Return the [X, Y] coordinate for the center point of the cell that contains the specified text.  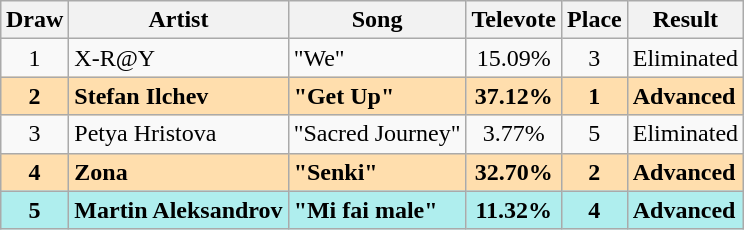
Petya Hristova [178, 134]
"Get Up" [377, 96]
Stefan Ilchev [178, 96]
32.70% [514, 172]
"We" [377, 58]
"Senki" [377, 172]
Zona [178, 172]
Song [377, 20]
Draw [34, 20]
Artist [178, 20]
"Sacred Journey" [377, 134]
"Mi fai male" [377, 210]
Result [685, 20]
3.77% [514, 134]
15.09% [514, 58]
X-R@Y [178, 58]
11.32% [514, 210]
Martin Aleksandrov [178, 210]
37.12% [514, 96]
Place [595, 20]
Televote [514, 20]
